Capture the cell that displays the provided text and extract its [x, y] central coordinate. 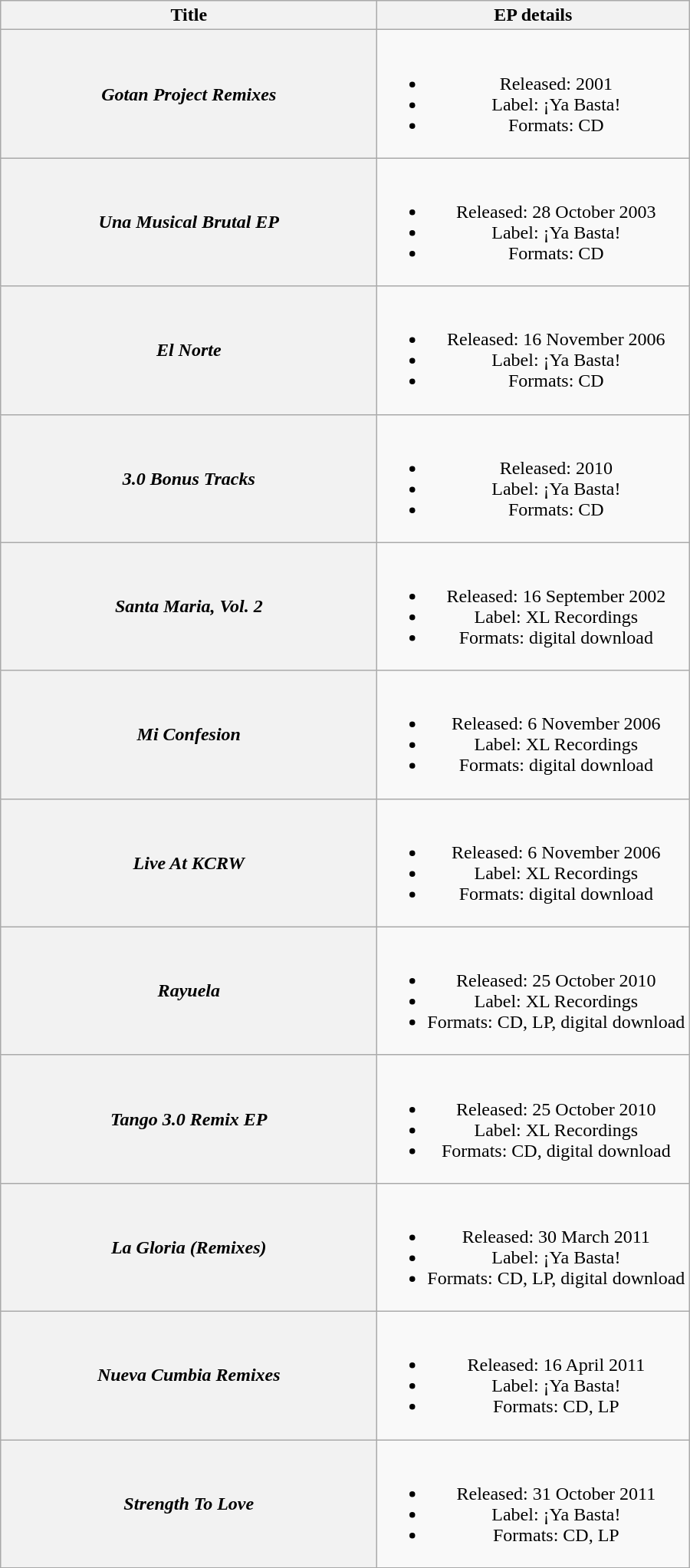
Released: 2001Label: ¡Ya Basta!Formats: CD [534, 94]
Rayuela [189, 991]
Released: 2010Label: ¡Ya Basta!Formats: CD [534, 479]
Released: 25 October 2010Label: XL RecordingsFormats: CD, digital download [534, 1118]
Tango 3.0 Remix EP [189, 1118]
Una Musical Brutal EP [189, 222]
3.0 Bonus Tracks [189, 479]
Title [189, 15]
Live At KCRW [189, 862]
Gotan Project Remixes [189, 94]
La Gloria (Remixes) [189, 1247]
Released: 30 March 2011Label: ¡Ya Basta!Formats: CD, LP, digital download [534, 1247]
Mi Confesion [189, 735]
Released: 16 September 2002Label: XL RecordingsFormats: digital download [534, 606]
Santa Maria, Vol. 2 [189, 606]
Strength To Love [189, 1504]
Nueva Cumbia Remixes [189, 1375]
El Norte [189, 350]
Released: 25 October 2010Label: XL RecordingsFormats: CD, LP, digital download [534, 991]
Released: 16 November 2006Label: ¡Ya Basta!Formats: CD [534, 350]
Released: 31 October 2011Label: ¡Ya Basta!Formats: CD, LP [534, 1504]
Released: 28 October 2003Label: ¡Ya Basta!Formats: CD [534, 222]
Released: 16 April 2011Label: ¡Ya Basta!Formats: CD, LP [534, 1375]
EP details [534, 15]
